Scan for the cell matching the given text and deliver its (X, Y) coordinate at center. 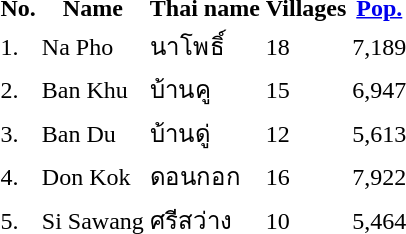
Don Kok (92, 176)
16 (306, 176)
12 (306, 133)
นาโพธิ์ (204, 46)
ดอนกอก (204, 176)
Na Pho (92, 46)
Ban Khu (92, 90)
Ban Du (92, 133)
15 (306, 90)
18 (306, 46)
บ้านดู่ (204, 133)
บ้านคู (204, 90)
